Output the (X, Y) coordinate of the center of the cell containing the given text.  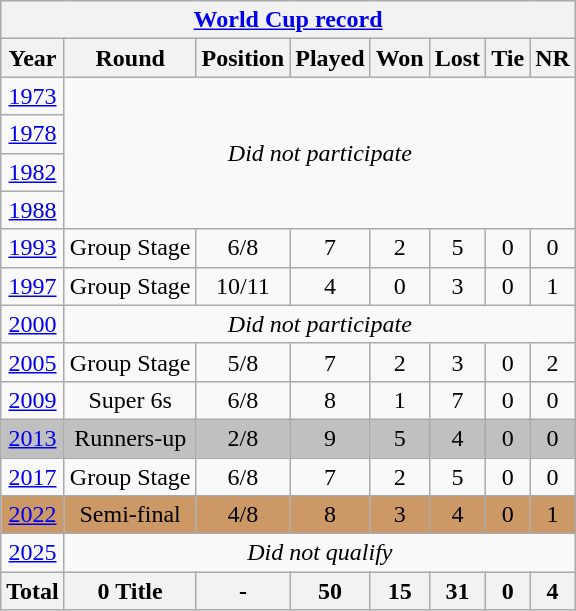
1993 (33, 248)
Tie (508, 58)
Did not qualify (320, 553)
2025 (33, 553)
2022 (33, 515)
5/8 (243, 362)
NR (553, 58)
2005 (33, 362)
Won (400, 58)
Round (130, 58)
10/11 (243, 286)
2017 (33, 477)
31 (457, 591)
1978 (33, 134)
Total (33, 591)
4/8 (243, 515)
2009 (33, 400)
50 (330, 591)
1982 (33, 172)
2000 (33, 324)
- (243, 591)
Position (243, 58)
9 (330, 438)
0 Title (130, 591)
15 (400, 591)
2013 (33, 438)
1997 (33, 286)
Semi-final (130, 515)
Lost (457, 58)
2/8 (243, 438)
Runners-up (130, 438)
Super 6s (130, 400)
World Cup record (288, 20)
1973 (33, 96)
Year (33, 58)
Played (330, 58)
1988 (33, 210)
